Scan for the cell matching the given text and deliver its (x, y) coordinate at center. 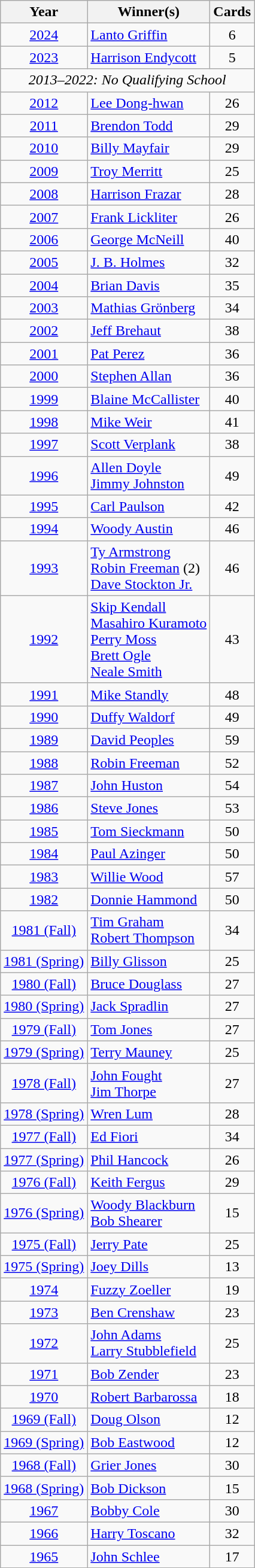
Tom Jones (148, 1029)
Duffy Waldorf (148, 717)
Blaine McCallister (148, 399)
Billy Mayfair (148, 148)
1984 (44, 854)
1978 (Spring) (44, 1114)
1981 (Fall) (44, 930)
Brendon Todd (148, 126)
1972 (44, 1343)
1981 (Spring) (44, 961)
1966 (44, 1533)
Tim Graham Robert Thompson (148, 930)
2024 (44, 35)
2002 (44, 331)
Bob Zender (148, 1374)
Harry Toscano (148, 1533)
Paul Azinger (148, 854)
42 (232, 506)
1978 (Fall) (44, 1083)
Lanto Griffin (148, 35)
2006 (44, 239)
1970 (44, 1397)
Troy Merritt (148, 171)
Donnie Hammond (148, 900)
Brian Davis (148, 285)
6 (232, 35)
1993 (44, 568)
Doug Olson (148, 1420)
1982 (44, 900)
2009 (44, 171)
Keith Fergus (148, 1183)
Joey Dills (148, 1267)
1983 (44, 877)
1989 (44, 740)
2003 (44, 308)
54 (232, 786)
Terry Mauney (148, 1052)
Grier Jones (148, 1465)
Stephen Allan (148, 376)
Billy Glisson (148, 961)
1979 (Fall) (44, 1029)
1999 (44, 399)
1969 (Fall) (44, 1420)
43 (232, 639)
Harrison Frazar (148, 194)
13 (232, 1267)
Cards (232, 12)
Ty Armstrong Robin Freeman (2) Dave Stockton Jr. (148, 568)
Pat Perez (148, 354)
John Huston (148, 786)
1992 (44, 639)
2007 (44, 217)
Year (44, 12)
2000 (44, 376)
Woody Blackburn Bob Shearer (148, 1214)
1973 (44, 1312)
Willie Wood (148, 877)
2011 (44, 126)
Jerry Pate (148, 1244)
1987 (44, 786)
1979 (Spring) (44, 1052)
1980 (Fall) (44, 984)
1977 (Fall) (44, 1137)
2001 (44, 354)
Scott Verplank (148, 445)
1975 (Fall) (44, 1244)
Bobby Cole (148, 1511)
Bob Dickson (148, 1488)
Mike Weir (148, 422)
1990 (44, 717)
1991 (44, 694)
1975 (Spring) (44, 1267)
Robin Freeman (148, 763)
52 (232, 763)
1969 (Spring) (44, 1442)
1976 (Spring) (44, 1214)
John Fought Jim Thorpe (148, 1083)
Jeff Brehaut (148, 331)
Fuzzy Zoeller (148, 1290)
Robert Barbarossa (148, 1397)
Bruce Douglass (148, 984)
Phil Hancock (148, 1159)
1968 (Fall) (44, 1465)
1985 (44, 831)
Ben Crenshaw (148, 1312)
Mike Standly (148, 694)
1976 (Fall) (44, 1183)
John Schlee (148, 1557)
17 (232, 1557)
57 (232, 877)
5 (232, 57)
David Peoples (148, 740)
18 (232, 1397)
Wren Lum (148, 1114)
Harrison Endycott (148, 57)
1996 (44, 475)
1977 (Spring) (44, 1159)
Jack Spradlin (148, 1007)
2004 (44, 285)
John Adams Larry Stubblefield (148, 1343)
Frank Lickliter (148, 217)
George McNeill (148, 239)
1995 (44, 506)
Woody Austin (148, 529)
Steve Jones (148, 809)
Ed Fiori (148, 1137)
1967 (44, 1511)
35 (232, 285)
Tom Sieckmann (148, 831)
Winner(s) (148, 12)
1968 (Spring) (44, 1488)
Carl Paulson (148, 506)
1997 (44, 445)
Mathias Grönberg (148, 308)
2023 (44, 57)
1971 (44, 1374)
Allen Doyle Jimmy Johnston (148, 475)
1986 (44, 809)
2008 (44, 194)
53 (232, 809)
1998 (44, 422)
59 (232, 740)
1988 (44, 763)
Bob Eastwood (148, 1442)
1980 (Spring) (44, 1007)
J. B. Holmes (148, 262)
48 (232, 694)
1994 (44, 529)
Skip Kendall Masahiro Kuramoto Perry Moss Brett Ogle Neale Smith (148, 639)
1974 (44, 1290)
2005 (44, 262)
2012 (44, 103)
2010 (44, 148)
41 (232, 422)
2013–2022: No Qualifying School (127, 80)
1965 (44, 1557)
Lee Dong-hwan (148, 103)
19 (232, 1290)
